Return [x, y] of the center of cell containing provided text 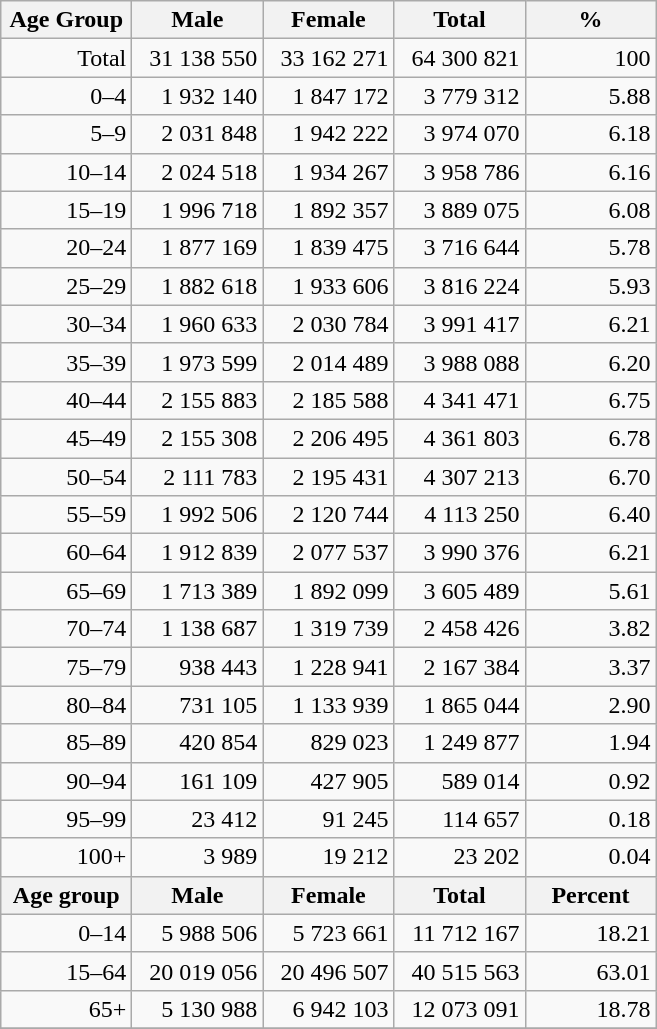
114 657 [460, 819]
6.70 [590, 477]
5.93 [590, 286]
19 212 [328, 857]
1 992 506 [198, 515]
65–69 [66, 591]
5 988 506 [198, 933]
63.01 [590, 971]
11 712 167 [460, 933]
2.90 [590, 705]
1 973 599 [198, 362]
91 245 [328, 819]
938 443 [198, 667]
30–34 [66, 324]
20–24 [66, 248]
Age Group [66, 20]
1 942 222 [328, 134]
3.82 [590, 629]
40 515 563 [460, 971]
20 019 056 [198, 971]
95–99 [66, 819]
589 014 [460, 781]
40–44 [66, 400]
0–14 [66, 933]
15–19 [66, 210]
2 185 588 [328, 400]
31 138 550 [198, 58]
2 111 783 [198, 477]
2 024 518 [198, 172]
20 496 507 [328, 971]
6 942 103 [328, 1009]
6.78 [590, 438]
2 155 308 [198, 438]
1 133 939 [328, 705]
420 854 [198, 743]
1 847 172 [328, 96]
1 138 687 [198, 629]
5.78 [590, 248]
2 206 495 [328, 438]
100 [590, 58]
0–4 [66, 96]
35–39 [66, 362]
Percent [590, 895]
2 195 431 [328, 477]
3 974 070 [460, 134]
6.08 [590, 210]
829 023 [328, 743]
1 960 633 [198, 324]
427 905 [328, 781]
1 882 618 [198, 286]
23 412 [198, 819]
3 889 075 [460, 210]
161 109 [198, 781]
1 912 839 [198, 553]
6.16 [590, 172]
2 167 384 [460, 667]
5.88 [590, 96]
1 932 140 [198, 96]
1 877 169 [198, 248]
731 105 [198, 705]
90–94 [66, 781]
25–29 [66, 286]
4 113 250 [460, 515]
18.78 [590, 1009]
3 816 224 [460, 286]
23 202 [460, 857]
60–64 [66, 553]
2 014 489 [328, 362]
3 958 786 [460, 172]
3 990 376 [460, 553]
4 341 471 [460, 400]
1 996 718 [198, 210]
5–9 [66, 134]
1 839 475 [328, 248]
1 865 044 [460, 705]
2 458 426 [460, 629]
15–64 [66, 971]
75–79 [66, 667]
0.18 [590, 819]
5 723 661 [328, 933]
6.18 [590, 134]
2 077 537 [328, 553]
64 300 821 [460, 58]
1 933 606 [328, 286]
80–84 [66, 705]
1 892 099 [328, 591]
100+ [66, 857]
1 319 739 [328, 629]
3 779 312 [460, 96]
55–59 [66, 515]
45–49 [66, 438]
6.75 [590, 400]
2 031 848 [198, 134]
1 249 877 [460, 743]
2 120 744 [328, 515]
6.20 [590, 362]
2 155 883 [198, 400]
3 605 489 [460, 591]
50–54 [66, 477]
1 892 357 [328, 210]
% [590, 20]
33 162 271 [328, 58]
18.21 [590, 933]
4 307 213 [460, 477]
3.37 [590, 667]
3 991 417 [460, 324]
70–74 [66, 629]
3 716 644 [460, 248]
12 073 091 [460, 1009]
4 361 803 [460, 438]
1 713 389 [198, 591]
5 130 988 [198, 1009]
3 989 [198, 857]
65+ [66, 1009]
5.61 [590, 591]
Age group [66, 895]
1 228 941 [328, 667]
1 934 267 [328, 172]
0.92 [590, 781]
3 988 088 [460, 362]
2 030 784 [328, 324]
10–14 [66, 172]
0.04 [590, 857]
85–89 [66, 743]
1.94 [590, 743]
6.40 [590, 515]
